Pinpoint the cell where the given text exists, returning its [x, y] midpoint coordinate. 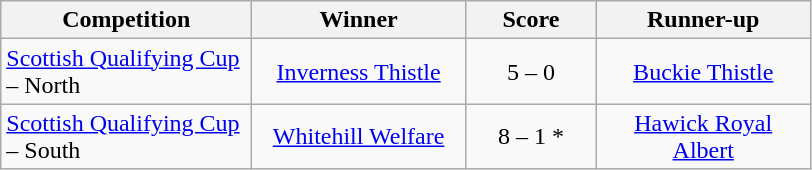
Whitehill Welfare [359, 136]
8 – 1 * [530, 136]
Competition [126, 20]
Winner [359, 20]
Inverness Thistle [359, 72]
Score [530, 20]
Runner-up [703, 20]
5 – 0 [530, 72]
Buckie Thistle [703, 72]
Scottish Qualifying Cup – North [126, 72]
Scottish Qualifying Cup – South [126, 136]
Hawick Royal Albert [703, 136]
